Return [x, y] of the center of cell containing provided text 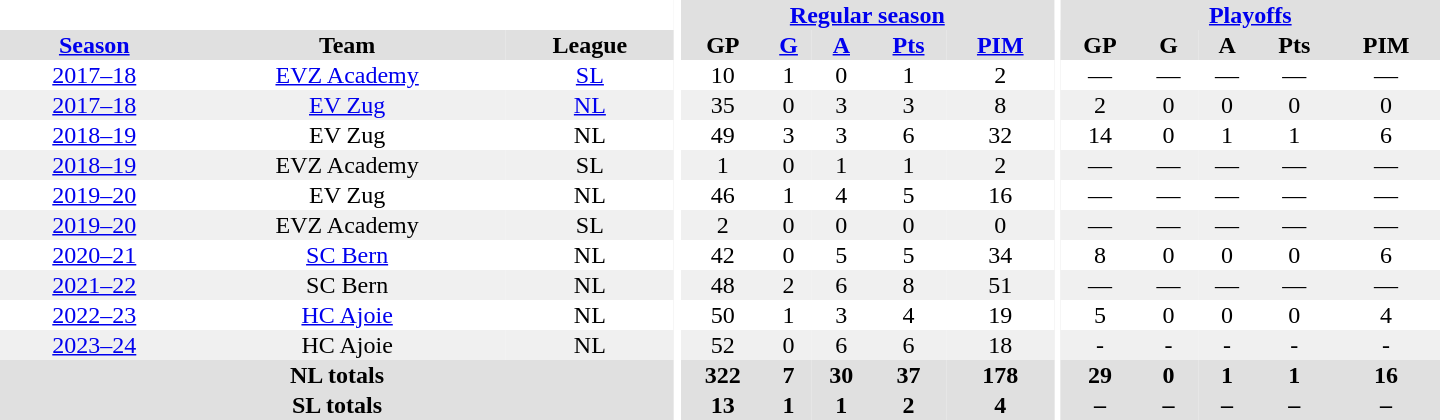
SL totals [337, 405]
18 [1000, 345]
Regular season [868, 15]
29 [1100, 375]
Season [94, 45]
2020–21 [94, 255]
13 [724, 405]
34 [1000, 255]
322 [724, 375]
7 [788, 375]
52 [724, 345]
Team [348, 45]
Playoffs [1250, 15]
48 [724, 285]
NL totals [337, 375]
2021–22 [94, 285]
51 [1000, 285]
37 [909, 375]
35 [724, 105]
League [590, 45]
178 [1000, 375]
2022–23 [94, 315]
10 [724, 75]
49 [724, 135]
32 [1000, 135]
46 [724, 195]
50 [724, 315]
30 [842, 375]
14 [1100, 135]
19 [1000, 315]
42 [724, 255]
2023–24 [94, 345]
